Find where the given text appears and provide that cell's center as [x, y] coordinate. 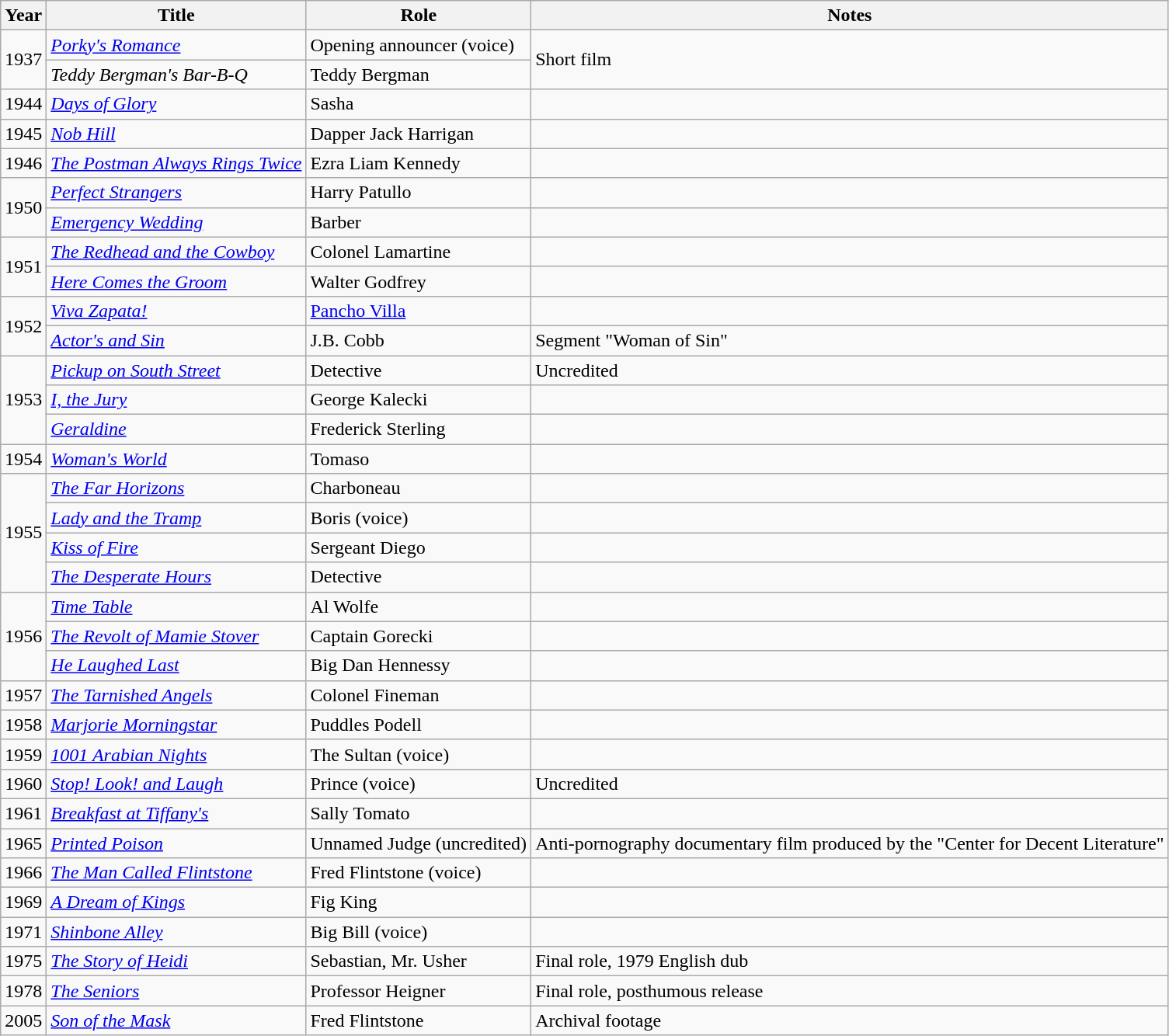
George Kalecki [419, 400]
J.B. Cobb [419, 340]
He Laughed Last [176, 666]
Fig King [419, 902]
Shinbone Alley [176, 932]
1945 [23, 134]
Time Table [176, 607]
Harry Patullo [419, 193]
1960 [23, 784]
1950 [23, 207]
Boris (voice) [419, 518]
Here Comes the Groom [176, 281]
Teddy Bergman [419, 75]
Colonel Fineman [419, 695]
1975 [23, 961]
Professor Heigner [419, 991]
Sergeant Diego [419, 548]
1958 [23, 725]
1971 [23, 932]
1969 [23, 902]
Lady and the Tramp [176, 518]
Walter Godfrey [419, 281]
1961 [23, 813]
Prince (voice) [419, 784]
1954 [23, 459]
Nob Hill [176, 134]
Segment "Woman of Sin" [850, 340]
The Postman Always Rings Twice [176, 163]
1937 [23, 60]
Final role, posthumous release [850, 991]
Final role, 1979 English dub [850, 961]
Short film [850, 60]
A Dream of Kings [176, 902]
Printed Poison [176, 843]
2005 [23, 1020]
Pickup on South Street [176, 370]
Puddles Podell [419, 725]
The Desperate Hours [176, 577]
1952 [23, 325]
Pancho Villa [419, 311]
Ezra Liam Kennedy [419, 163]
1955 [23, 533]
Captain Gorecki [419, 636]
The Sultan (voice) [419, 754]
1965 [23, 843]
1953 [23, 400]
Year [23, 16]
Al Wolfe [419, 607]
Emergency Wedding [176, 222]
Days of Glory [176, 104]
Kiss of Fire [176, 548]
1956 [23, 636]
Geraldine [176, 429]
Woman's World [176, 459]
Teddy Bergman's Bar-B-Q [176, 75]
1946 [23, 163]
Marjorie Morningstar [176, 725]
Notes [850, 16]
Barber [419, 222]
1001 Arabian Nights [176, 754]
Big Bill (voice) [419, 932]
Tomaso [419, 459]
The Revolt of Mamie Stover [176, 636]
Colonel Lamartine [419, 252]
Actor's and Sin [176, 340]
Title [176, 16]
Sebastian, Mr. Usher [419, 961]
1951 [23, 266]
Breakfast at Tiffany's [176, 813]
Unnamed Judge (uncredited) [419, 843]
Role [419, 16]
Charboneau [419, 488]
The Man Called Flintstone [176, 873]
The Tarnished Angels [176, 695]
Big Dan Hennessy [419, 666]
Fred Flintstone (voice) [419, 873]
Perfect Strangers [176, 193]
Sally Tomato [419, 813]
Fred Flintstone [419, 1020]
Porky's Romance [176, 45]
1957 [23, 695]
The Redhead and the Cowboy [176, 252]
Opening announcer (voice) [419, 45]
Son of the Mask [176, 1020]
Anti-pornography documentary film produced by the "Center for Decent Literature" [850, 843]
The Story of Heidi [176, 961]
1966 [23, 873]
Stop! Look! and Laugh [176, 784]
Frederick Sterling [419, 429]
1959 [23, 754]
1944 [23, 104]
I, the Jury [176, 400]
Archival footage [850, 1020]
Sasha [419, 104]
The Seniors [176, 991]
1978 [23, 991]
Dapper Jack Harrigan [419, 134]
Viva Zapata! [176, 311]
The Far Horizons [176, 488]
